Search for the cell housing the specified text and yield its [X, Y] center coordinate. 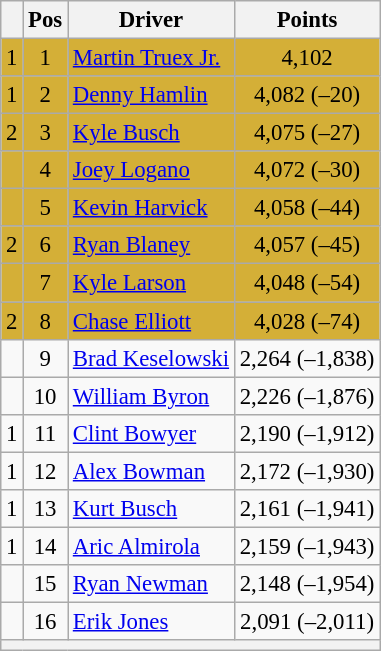
10 [46, 396]
4,102 [306, 58]
2,161 (–1,941) [306, 509]
William Byron [152, 396]
2,172 (–1,930) [306, 471]
Points [306, 20]
11 [46, 433]
Pos [46, 20]
4,057 (–45) [306, 245]
16 [46, 621]
8 [46, 321]
Ryan Newman [152, 584]
4,075 (–27) [306, 133]
4,082 (–20) [306, 95]
Aric Almirola [152, 546]
Alex Bowman [152, 471]
Driver [152, 20]
4,048 (–54) [306, 283]
7 [46, 283]
15 [46, 584]
4,058 (–44) [306, 208]
Kurt Busch [152, 509]
12 [46, 471]
Clint Bowyer [152, 433]
4,028 (–74) [306, 321]
2,190 (–1,912) [306, 433]
Joey Logano [152, 170]
2,148 (–1,954) [306, 584]
Chase Elliott [152, 321]
2,159 (–1,943) [306, 546]
2,264 (–1,838) [306, 358]
Brad Keselowski [152, 358]
Denny Hamlin [152, 95]
4,072 (–30) [306, 170]
4 [46, 170]
Kevin Harvick [152, 208]
6 [46, 245]
Erik Jones [152, 621]
3 [46, 133]
9 [46, 358]
Martin Truex Jr. [152, 58]
Ryan Blaney [152, 245]
2,091 (–2,011) [306, 621]
Kyle Larson [152, 283]
5 [46, 208]
Kyle Busch [152, 133]
2,226 (–1,876) [306, 396]
14 [46, 546]
13 [46, 509]
